Capture the cell that displays the provided text and extract its [x, y] central coordinate. 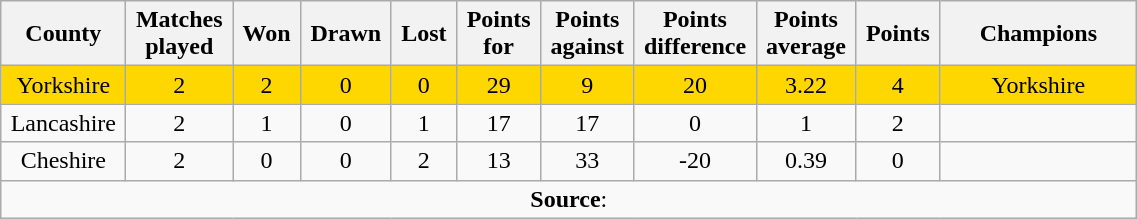
County [64, 34]
29 [499, 85]
Lancashire [64, 123]
13 [499, 161]
Source: [569, 199]
Points against [588, 34]
Points average [806, 34]
20 [695, 85]
Points difference [695, 34]
Lost [424, 34]
Won [267, 34]
Drawn [346, 34]
Points for [499, 34]
33 [588, 161]
Cheshire [64, 161]
0.39 [806, 161]
9 [588, 85]
3.22 [806, 85]
-20 [695, 161]
Points [898, 34]
Champions [1038, 34]
4 [898, 85]
Matches played [180, 34]
